Pinpoint the cell where the given text exists, returning its (x, y) midpoint coordinate. 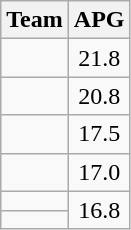
16.8 (99, 210)
17.5 (99, 134)
20.8 (99, 96)
Team (35, 20)
17.0 (99, 172)
APG (99, 20)
21.8 (99, 58)
